Provide the (X, Y) coordinate of the cell's center where the given text is located.  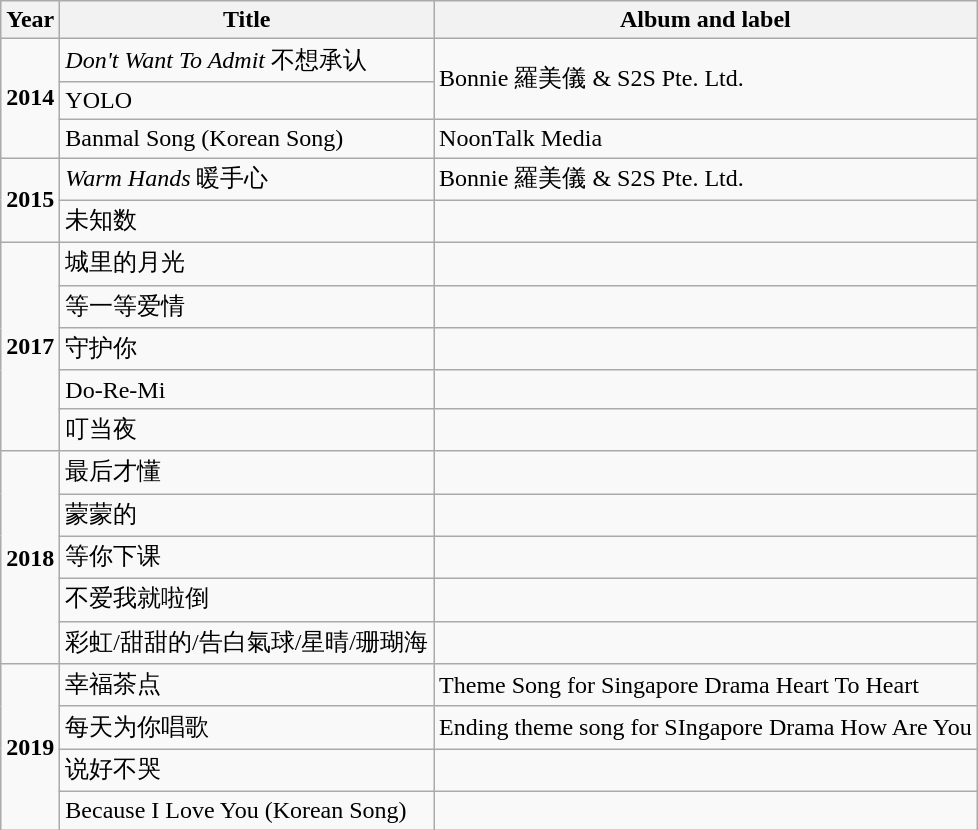
Album and label (706, 20)
Warm Hands 暖手心 (247, 180)
Year (30, 20)
Because I Love You (Korean Song) (247, 810)
彩虹/甜甜的/告白氣球/星晴/珊瑚海 (247, 642)
Theme Song for Singapore Drama Heart To Heart (706, 686)
NoonTalk Media (706, 138)
不爱我就啦倒 (247, 600)
蒙蒙的 (247, 516)
Don't Want To Admit 不想承认 (247, 60)
最后才懂 (247, 472)
未知数 (247, 222)
城里的月光 (247, 264)
2019 (30, 747)
2017 (30, 347)
叮当夜 (247, 430)
YOLO (247, 100)
Do-Re-Mi (247, 389)
2014 (30, 98)
2018 (30, 558)
Title (247, 20)
说好不哭 (247, 770)
幸福茶点 (247, 686)
等一等爱情 (247, 306)
2015 (30, 200)
Banmal Song (Korean Song) (247, 138)
Ending theme song for SIngapore Drama How Are You (706, 728)
等你下课 (247, 558)
每天为你唱歌 (247, 728)
守护你 (247, 350)
